Scan for the cell matching the given text and deliver its (x, y) coordinate at center. 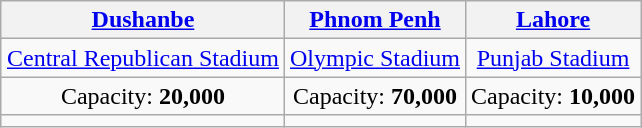
Capacity: 10,000 (554, 96)
Capacity: 20,000 (142, 96)
Lahore (554, 20)
Punjab Stadium (554, 58)
Capacity: 70,000 (374, 96)
Olympic Stadium (374, 58)
Phnom Penh (374, 20)
Central Republican Stadium (142, 58)
Dushanbe (142, 20)
